Search for the cell housing the specified text and yield its (x, y) center coordinate. 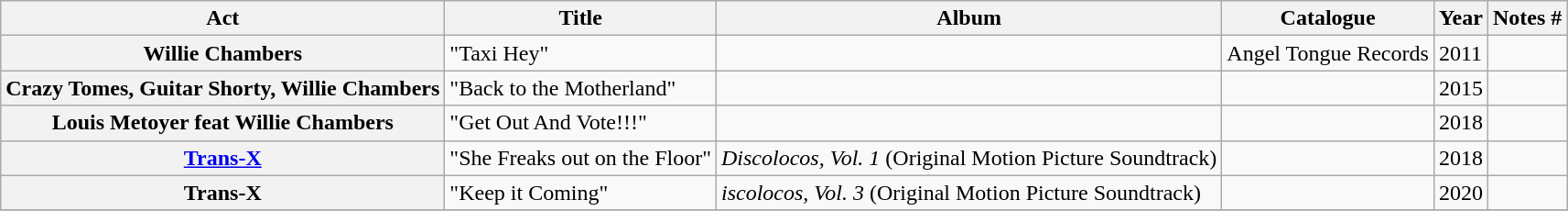
"Taxi Hey" (580, 53)
"Back to the Motherland" (580, 88)
Title (580, 18)
Act (223, 18)
"Keep it Coming" (580, 193)
Year (1461, 18)
iscolocos, Vol. 3 (Original Motion Picture Soundtrack) (968, 193)
Willie Chambers (223, 53)
"Get Out And Vote!!!" (580, 123)
"She Freaks out on the Floor" (580, 158)
Notes # (1527, 18)
Louis Metoyer feat Willie Chambers (223, 123)
2015 (1461, 88)
Catalogue (1328, 18)
Crazy Tomes, Guitar Shorty, Willie Chambers (223, 88)
2020 (1461, 193)
2011 (1461, 53)
Album (968, 18)
Angel Tongue Records (1328, 53)
Discolocos, Vol. 1 (Original Motion Picture Soundtrack) (968, 158)
